Identify which cell holds the provided text, then report its (x, y) central coordinate. 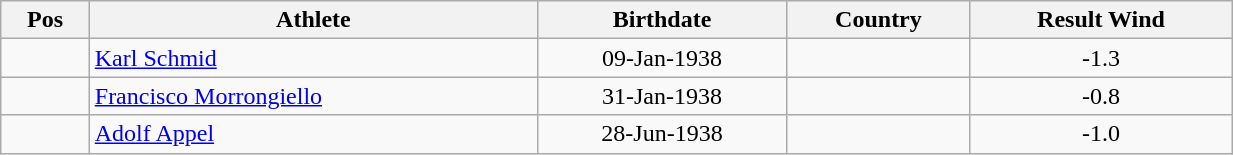
Adolf Appel (313, 134)
-1.0 (1100, 134)
Country (879, 20)
Karl Schmid (313, 58)
Pos (45, 20)
31-Jan-1938 (662, 96)
28-Jun-1938 (662, 134)
Birthdate (662, 20)
-0.8 (1100, 96)
-1.3 (1100, 58)
Result Wind (1100, 20)
Francisco Morrongiello (313, 96)
Athlete (313, 20)
09-Jan-1938 (662, 58)
